Return the (X, Y) coordinate for the center point of the cell that contains the specified text.  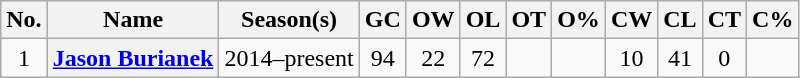
10 (631, 58)
1 (24, 58)
0 (724, 58)
41 (680, 58)
OW (433, 20)
GC (382, 20)
Name (133, 20)
CL (680, 20)
CW (631, 20)
Jason Burianek (133, 58)
OL (483, 20)
OT (529, 20)
Season(s) (289, 20)
C% (773, 20)
2014–present (289, 58)
22 (433, 58)
CT (724, 20)
72 (483, 58)
94 (382, 58)
No. (24, 20)
O% (579, 20)
